Detect which cell encompasses the target text, then output its (X, Y) center coordinate. 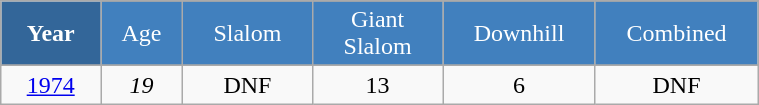
Age (142, 34)
Downhill (520, 34)
19 (142, 85)
13 (377, 85)
1974 (51, 85)
Combined (676, 34)
6 (520, 85)
Slalom (247, 34)
GiantSlalom (377, 34)
Year (51, 34)
